From the cell containing the given text, extract its center point as [x, y] coordinate. 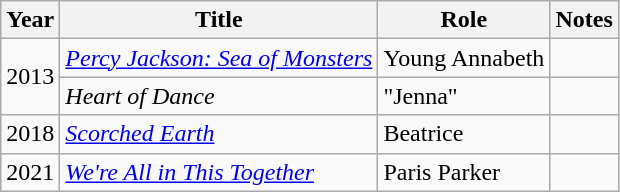
Title [219, 20]
Heart of Dance [219, 96]
Young Annabeth [464, 58]
Notes [584, 20]
Beatrice [464, 134]
Paris Parker [464, 172]
We're All in This Together [219, 172]
Year [30, 20]
Role [464, 20]
Scorched Earth [219, 134]
Percy Jackson: Sea of Monsters [219, 58]
2021 [30, 172]
"Jenna" [464, 96]
2013 [30, 77]
2018 [30, 134]
